Scan for the cell matching the given text and deliver its (x, y) coordinate at center. 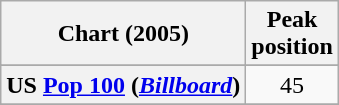
45 (292, 85)
Chart (2005) (124, 34)
US Pop 100 (Billboard) (124, 85)
Peakposition (292, 34)
